Determine the [x, y] coordinate at the center of the cell enclosing the given text.  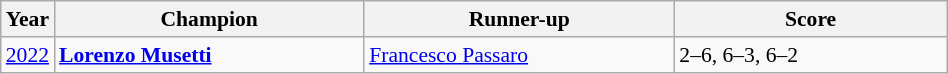
Lorenzo Musetti [209, 55]
Score [810, 19]
Runner-up [519, 19]
Champion [209, 19]
Year [28, 19]
2022 [28, 55]
Francesco Passaro [519, 55]
2–6, 6–3, 6–2 [810, 55]
